Extract the [x, y] coordinate from the center of the cell holding the provided text.  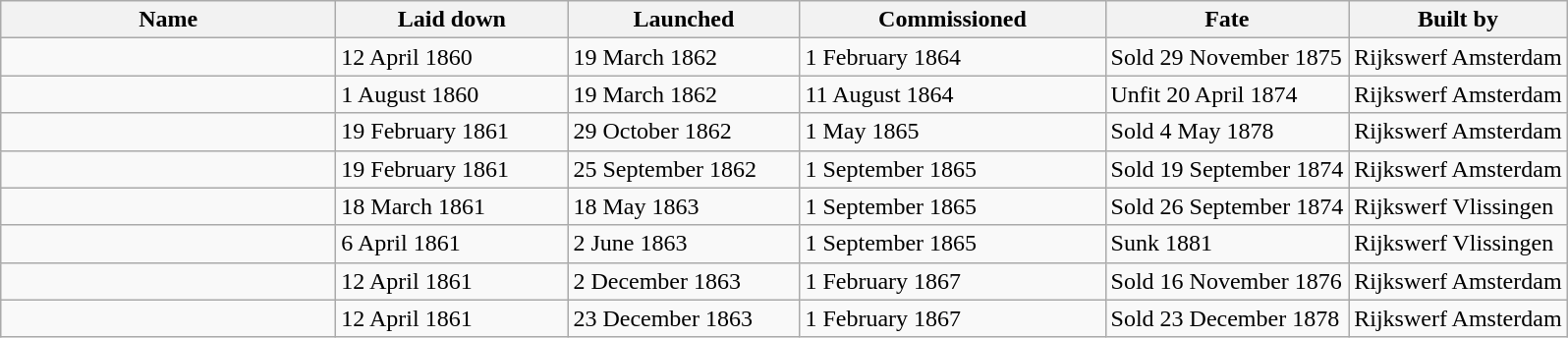
23 December 1863 [684, 318]
12 April 1860 [452, 57]
Sunk 1881 [1227, 244]
Fate [1227, 20]
18 May 1863 [684, 206]
1 May 1865 [953, 132]
Sold 4 May 1878 [1227, 132]
29 October 1862 [684, 132]
Sold 26 September 1874 [1227, 206]
1 August 1860 [452, 94]
Commissioned [953, 20]
6 April 1861 [452, 244]
Sold 16 November 1876 [1227, 281]
1 February 1864 [953, 57]
Unfit 20 April 1874 [1227, 94]
Name [169, 20]
Laid down [452, 20]
25 September 1862 [684, 169]
Sold 23 December 1878 [1227, 318]
2 June 1863 [684, 244]
2 December 1863 [684, 281]
Sold 29 November 1875 [1227, 57]
Built by [1458, 20]
Launched [684, 20]
Sold 19 September 1874 [1227, 169]
18 March 1861 [452, 206]
11 August 1864 [953, 94]
